Determine the [x, y] coordinate at the center of the cell enclosing the given text.  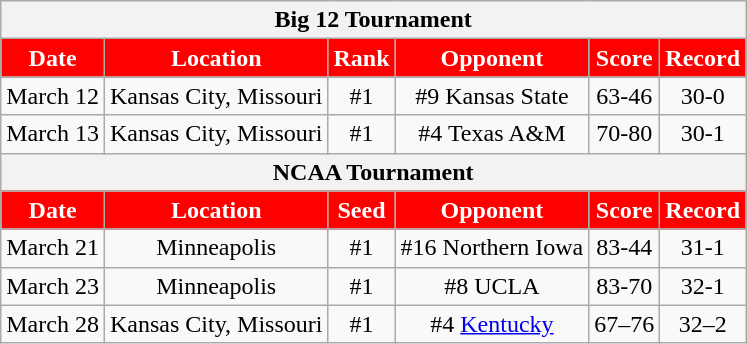
70-80 [624, 134]
NCAA Tournament [374, 172]
#4 Kentucky [492, 324]
Big 12 Tournament [374, 20]
March 13 [53, 134]
30-1 [703, 134]
#16 Northern Iowa [492, 248]
March 28 [53, 324]
32-1 [703, 286]
30-0 [703, 96]
83-70 [624, 286]
March 23 [53, 286]
March 12 [53, 96]
32–2 [703, 324]
#8 UCLA [492, 286]
Rank [362, 58]
31-1 [703, 248]
83-44 [624, 248]
67–76 [624, 324]
63-46 [624, 96]
March 21 [53, 248]
Seed [362, 210]
#4 Texas A&M [492, 134]
#9 Kansas State [492, 96]
